Locate the cell with the specified text and output its (X, Y) center coordinate. 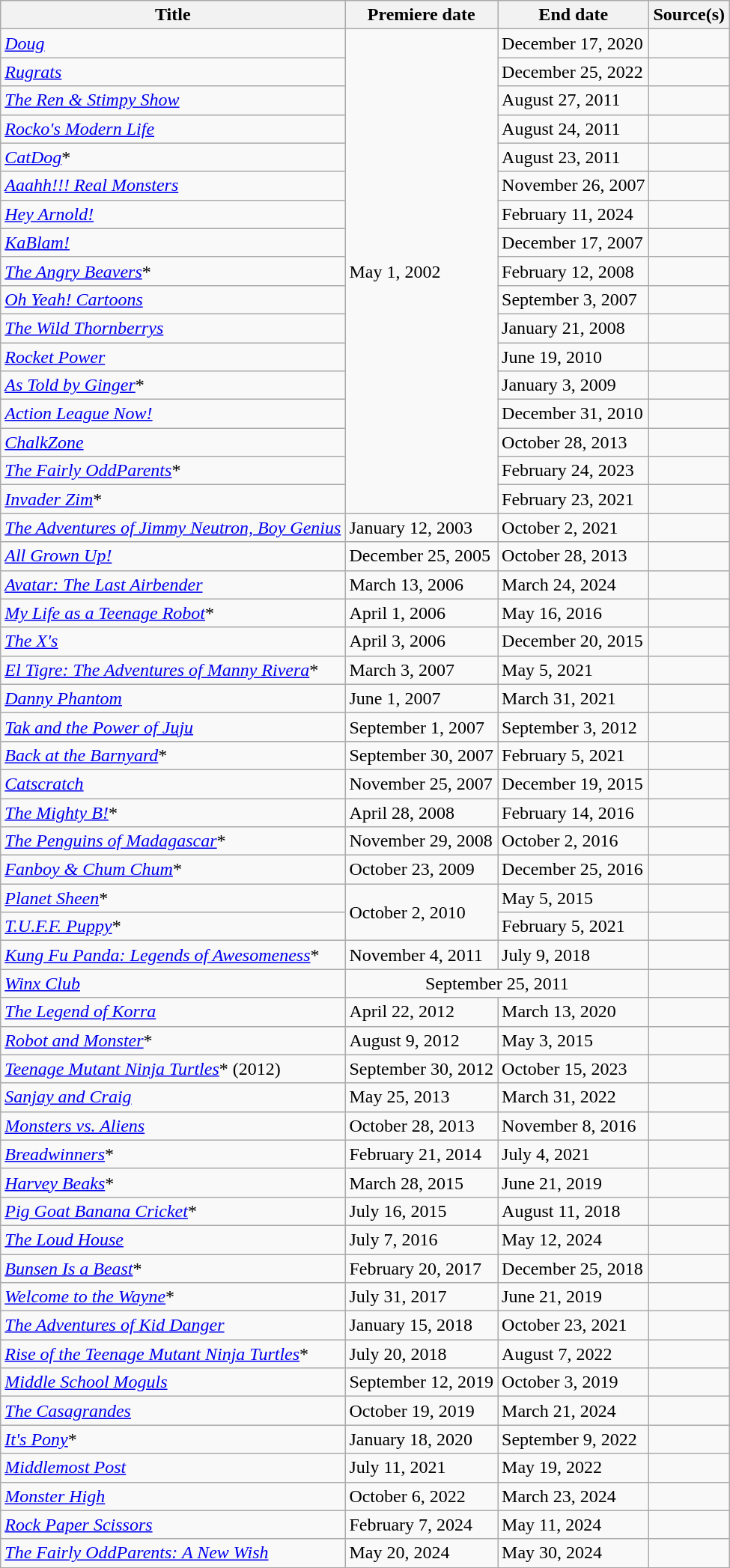
July 16, 2015 (422, 1211)
March 24, 2024 (574, 585)
March 3, 2007 (422, 670)
September 30, 2012 (422, 1069)
October 23, 2009 (422, 870)
January 3, 2009 (574, 385)
Breadwinners* (173, 1154)
December 25, 2005 (422, 556)
July 4, 2021 (574, 1154)
March 23, 2024 (574, 1496)
August 27, 2011 (574, 100)
Rocket Power (173, 357)
May 3, 2015 (574, 1040)
February 7, 2024 (422, 1525)
December 17, 2020 (574, 43)
October 2, 2021 (574, 528)
September 12, 2019 (422, 1382)
Invader Zim* (173, 499)
Bunsen Is a Beast* (173, 1269)
Back at the Barnyard* (173, 755)
July 31, 2017 (422, 1297)
February 24, 2023 (574, 471)
December 17, 2007 (574, 242)
The Ren & Stimpy Show (173, 100)
November 29, 2008 (422, 841)
August 9, 2012 (422, 1040)
Title (173, 15)
November 25, 2007 (422, 784)
The Mighty B!* (173, 812)
December 19, 2015 (574, 784)
May 1, 2002 (422, 271)
Rocko's Modern Life (173, 129)
May 12, 2024 (574, 1239)
February 23, 2021 (574, 499)
April 1, 2006 (422, 613)
As Told by Ginger* (173, 385)
Aaahh!!! Real Monsters (173, 186)
Winx Club (173, 983)
Tak and the Power of Juju (173, 727)
April 22, 2012 (422, 1012)
KaBlam! (173, 242)
October 2, 2010 (422, 912)
It's Pony* (173, 1439)
June 1, 2007 (422, 698)
Pig Goat Banana Cricket* (173, 1211)
ChalkZone (173, 442)
May 11, 2024 (574, 1525)
August 7, 2022 (574, 1354)
CatDog* (173, 157)
Oh Yeah! Cartoons (173, 299)
February 14, 2016 (574, 812)
August 24, 2011 (574, 129)
Source(s) (689, 15)
Fanboy & Chum Chum* (173, 870)
Danny Phantom (173, 698)
October 6, 2022 (422, 1496)
May 20, 2024 (422, 1553)
September 3, 2007 (574, 299)
January 15, 2018 (422, 1326)
The Penguins of Madagascar* (173, 841)
October 23, 2021 (574, 1326)
August 23, 2011 (574, 157)
El Tigre: The Adventures of Manny Rivera* (173, 670)
November 4, 2011 (422, 955)
February 11, 2024 (574, 214)
Hey Arnold! (173, 214)
April 3, 2006 (422, 641)
Harvey Beaks* (173, 1183)
September 30, 2007 (422, 755)
Rise of the Teenage Mutant Ninja Turtles* (173, 1354)
Sanjay and Craig (173, 1097)
December 25, 2022 (574, 72)
The Angry Beavers* (173, 271)
May 16, 2016 (574, 613)
April 28, 2008 (422, 812)
January 12, 2003 (422, 528)
March 13, 2006 (422, 585)
My Life as a Teenage Robot* (173, 613)
October 19, 2019 (422, 1411)
Monster High (173, 1496)
September 9, 2022 (574, 1439)
Kung Fu Panda: Legends of Awesomeness* (173, 955)
September 25, 2011 (497, 983)
November 8, 2016 (574, 1126)
Premiere date (422, 15)
Planet Sheen* (173, 898)
December 25, 2016 (574, 870)
November 26, 2007 (574, 186)
Rock Paper Scissors (173, 1525)
The Loud House (173, 1239)
All Grown Up! (173, 556)
The Adventures of Jimmy Neutron, Boy Genius (173, 528)
Robot and Monster* (173, 1040)
January 18, 2020 (422, 1439)
July 11, 2021 (422, 1468)
The Casagrandes (173, 1411)
Welcome to the Wayne* (173, 1297)
December 31, 2010 (574, 414)
The Adventures of Kid Danger (173, 1326)
February 20, 2017 (422, 1269)
February 21, 2014 (422, 1154)
June 19, 2010 (574, 357)
March 31, 2022 (574, 1097)
January 21, 2008 (574, 328)
T.U.F.F. Puppy* (173, 927)
The Fairly OddParents: A New Wish (173, 1553)
September 3, 2012 (574, 727)
February 12, 2008 (574, 271)
July 9, 2018 (574, 955)
August 11, 2018 (574, 1211)
End date (574, 15)
March 28, 2015 (422, 1183)
December 25, 2018 (574, 1269)
Monsters vs. Aliens (173, 1126)
The Wild Thornberrys (173, 328)
October 3, 2019 (574, 1382)
May 25, 2013 (422, 1097)
The X's (173, 641)
December 20, 2015 (574, 641)
Teenage Mutant Ninja Turtles* (2012) (173, 1069)
October 15, 2023 (574, 1069)
May 30, 2024 (574, 1553)
July 20, 2018 (422, 1354)
Avatar: The Last Airbender (173, 585)
Middlemost Post (173, 1468)
July 7, 2016 (422, 1239)
May 19, 2022 (574, 1468)
March 31, 2021 (574, 698)
March 13, 2020 (574, 1012)
September 1, 2007 (422, 727)
Catscratch (173, 784)
March 21, 2024 (574, 1411)
The Legend of Korra (173, 1012)
Rugrats (173, 72)
October 2, 2016 (574, 841)
Action League Now! (173, 414)
Doug (173, 43)
Middle School Moguls (173, 1382)
May 5, 2021 (574, 670)
May 5, 2015 (574, 898)
The Fairly OddParents* (173, 471)
